From the cell containing the given text, extract its center point as (x, y) coordinate. 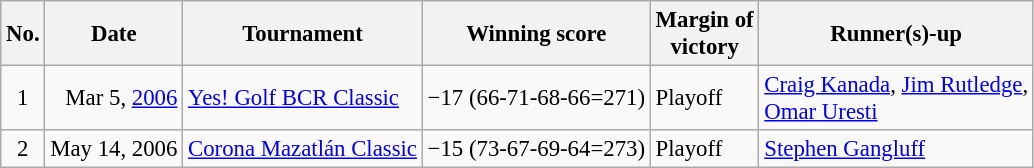
May 14, 2006 (114, 149)
No. (23, 34)
Margin ofvictory (704, 34)
Yes! Golf BCR Classic (303, 98)
−15 (73-67-69-64=273) (536, 149)
Winning score (536, 34)
−17 (66-71-68-66=271) (536, 98)
Craig Kanada, Jim Rutledge, Omar Uresti (896, 98)
Date (114, 34)
1 (23, 98)
Mar 5, 2006 (114, 98)
Corona Mazatlán Classic (303, 149)
Tournament (303, 34)
Stephen Gangluff (896, 149)
Runner(s)-up (896, 34)
2 (23, 149)
